Output the (X, Y) coordinate of the center of the cell containing the given text.  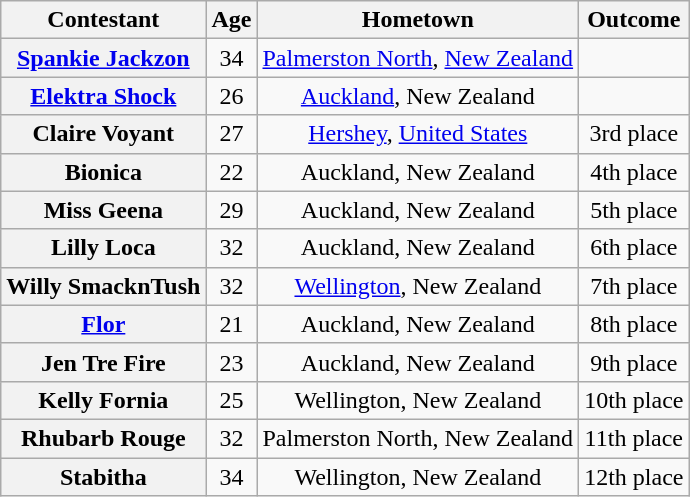
Stabitha (104, 477)
22 (232, 172)
Miss Geena (104, 210)
27 (232, 134)
Lilly Loca (104, 248)
Flor (104, 324)
3rd place (634, 134)
Hometown (418, 20)
Age (232, 20)
Rhubarb Rouge (104, 438)
Hershey, United States (418, 134)
11th place (634, 438)
5th place (634, 210)
Spankie Jackzon (104, 58)
9th place (634, 362)
23 (232, 362)
26 (232, 96)
29 (232, 210)
Contestant (104, 20)
25 (232, 400)
12th place (634, 477)
Bionica (104, 172)
6th place (634, 248)
Outcome (634, 20)
Kelly Fornia (104, 400)
4th place (634, 172)
21 (232, 324)
7th place (634, 286)
8th place (634, 324)
Willy SmacknTush (104, 286)
10th place (634, 400)
Elektra Shock (104, 96)
Jen Tre Fire (104, 362)
Claire Voyant (104, 134)
